Find where the given text appears and provide that cell's center as [x, y] coordinate. 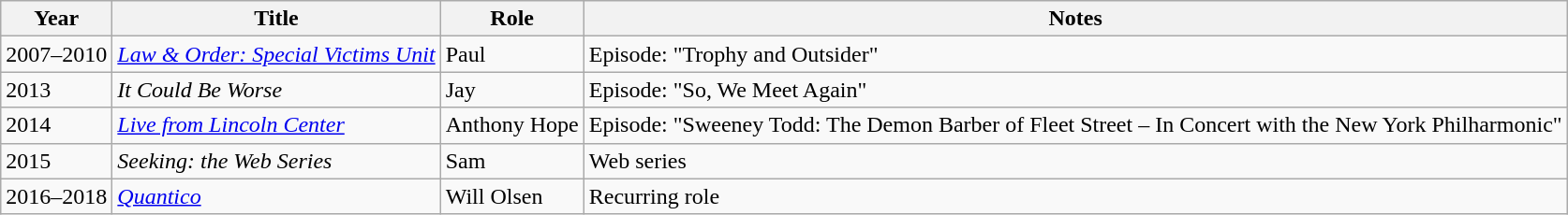
Title [276, 19]
Will Olsen [511, 196]
Anthony Hope [511, 125]
Live from Lincoln Center [276, 125]
Quantico [276, 196]
Web series [1075, 161]
Notes [1075, 19]
Role [511, 19]
Episode: "So, We Meet Again" [1075, 90]
2007–2010 [56, 54]
Year [56, 19]
Paul [511, 54]
2014 [56, 125]
2013 [56, 90]
Seeking: the Web Series [276, 161]
Episode: "Sweeney Todd: The Demon Barber of Fleet Street – In Concert with the New York Philharmonic" [1075, 125]
Sam [511, 161]
Jay [511, 90]
Recurring role [1075, 196]
Episode: "Trophy and Outsider" [1075, 54]
2016–2018 [56, 196]
Law & Order: Special Victims Unit [276, 54]
It Could Be Worse [276, 90]
2015 [56, 161]
